Scan for the cell matching the given text and deliver its [X, Y] coordinate at center. 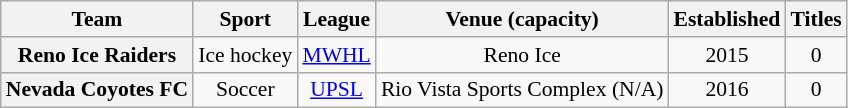
Reno Ice [522, 55]
Ice hockey [245, 55]
Team [97, 19]
Reno Ice Raiders [97, 55]
UPSL [336, 90]
2016 [728, 90]
Titles [816, 19]
League [336, 19]
Sport [245, 19]
MWHL [336, 55]
Soccer [245, 90]
Rio Vista Sports Complex (N/A) [522, 90]
Established [728, 19]
2015 [728, 55]
Venue (capacity) [522, 19]
Nevada Coyotes FC [97, 90]
